Capture the cell that displays the provided text and extract its [x, y] central coordinate. 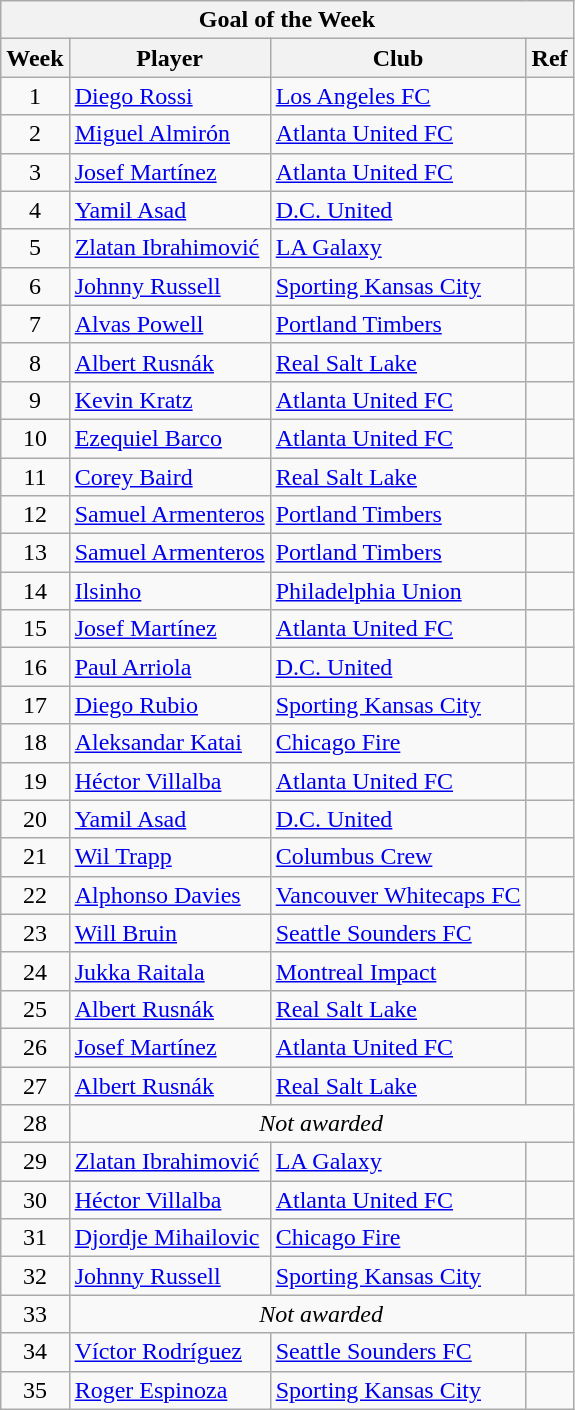
23 [35, 933]
20 [35, 819]
Jukka Raitala [170, 971]
6 [35, 286]
Will Bruin [170, 933]
10 [35, 438]
16 [35, 667]
Miguel Almirón [170, 134]
Corey Baird [170, 477]
Diego Rossi [170, 96]
Djordje Mihailovic [170, 1238]
24 [35, 971]
31 [35, 1238]
34 [35, 1352]
Ref [550, 58]
Víctor Rodríguez [170, 1352]
5 [35, 248]
Goal of the Week [287, 20]
19 [35, 781]
2 [35, 134]
Los Angeles FC [398, 96]
18 [35, 743]
27 [35, 1085]
25 [35, 1009]
9 [35, 400]
Alvas Powell [170, 324]
Week [35, 58]
1 [35, 96]
Montreal Impact [398, 971]
26 [35, 1047]
30 [35, 1200]
35 [35, 1390]
Vancouver Whitecaps FC [398, 895]
32 [35, 1276]
Diego Rubio [170, 705]
15 [35, 629]
Player [170, 58]
8 [35, 362]
Paul Arriola [170, 667]
13 [35, 553]
Roger Espinoza [170, 1390]
Kevin Kratz [170, 400]
Alphonso Davies [170, 895]
3 [35, 172]
12 [35, 515]
Ilsinho [170, 591]
Club [398, 58]
Wil Trapp [170, 857]
Aleksandar Katai [170, 743]
Ezequiel Barco [170, 438]
Philadelphia Union [398, 591]
7 [35, 324]
33 [35, 1314]
22 [35, 895]
21 [35, 857]
28 [35, 1124]
29 [35, 1162]
4 [35, 210]
17 [35, 705]
Columbus Crew [398, 857]
14 [35, 591]
11 [35, 477]
